Identify which cell holds the provided text, then report its (X, Y) central coordinate. 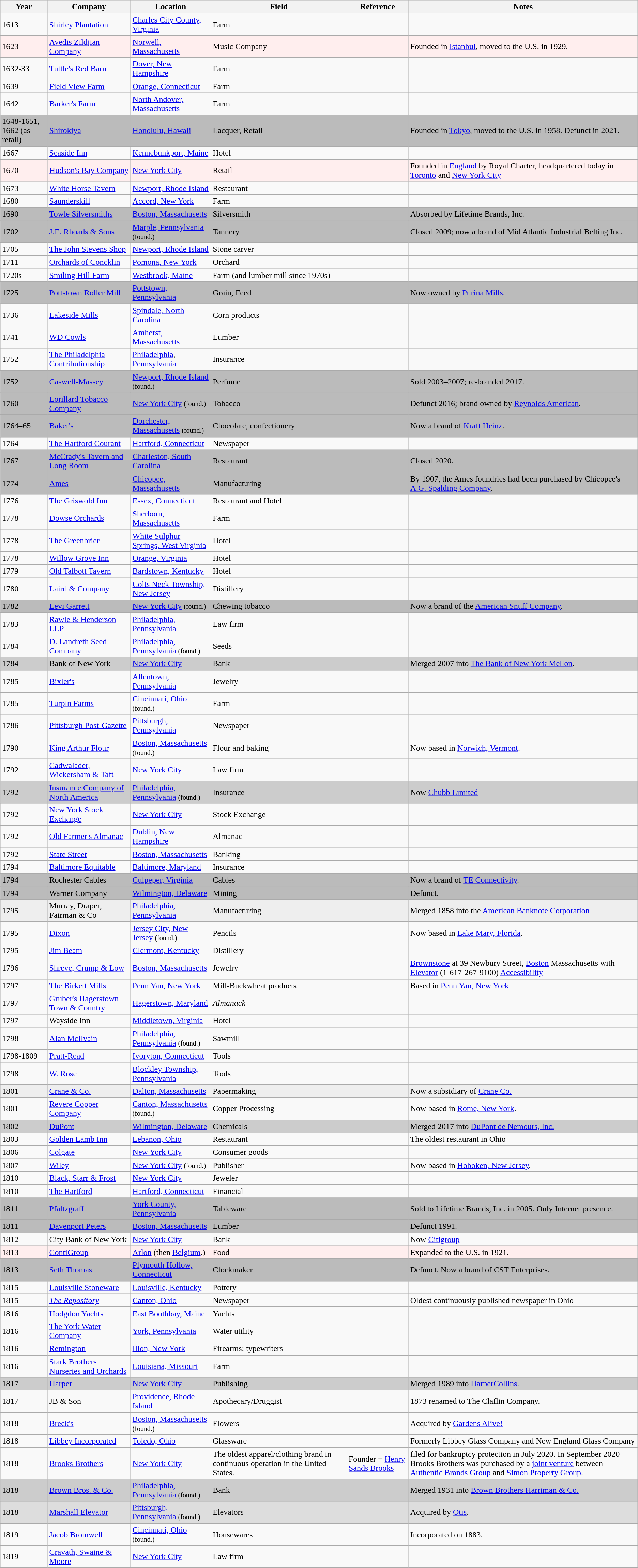
Hudson's Bay Company (89, 171)
Baltimore, Maryland (171, 867)
1780 (24, 589)
The York Water Company (89, 1331)
Founded in Istanbul, moved to the U.S. in 1929. (523, 46)
Murray, Draper, Fairman & Co (89, 911)
Water utility (279, 1331)
Westbrook, Maine (171, 275)
Seth Thomas (89, 1270)
Merged 1858 into the American Banknote Corporation (523, 911)
Shirokiya (89, 131)
Revere Copper Company (89, 1108)
1736 (24, 315)
1806 (24, 1152)
Chocolate, confectionery (279, 426)
Defunct 1991. (523, 1226)
1702 (24, 231)
Publishing (279, 1384)
Publisher (279, 1165)
Lakeside Mills (89, 315)
Golden Lamb Inn (89, 1139)
Dover, New Hampshire (171, 69)
Now Chubb Limited (523, 792)
1790 (24, 748)
Pottery (279, 1287)
Avedis Zildjian Company (89, 46)
Plymouth Hollow, Connecticut (171, 1270)
Hagerstown, Maryland (171, 1003)
Yachts (279, 1313)
Dixon (89, 933)
Founded in Tokyo, moved to the U.S. in 1958. Defunct in 2021. (523, 131)
Cables (279, 880)
1812 (24, 1239)
Incorporated on 1883. (523, 1535)
1783 (24, 624)
Now Citigroup (523, 1239)
1803 (24, 1139)
Sawmill (279, 1038)
Formerly Libbey Glass Company and New England Glass Company (523, 1441)
1786 (24, 726)
Stone carver (279, 249)
Accord, New York (171, 201)
Newport, Rhode Island (found.) (171, 381)
ContiGroup (89, 1252)
J.E. Rhoads & Sons (89, 231)
Bixler's (89, 681)
1623 (24, 46)
Sold 2003–2007; re-branded 2017. (523, 381)
Insurance Company of North America (89, 792)
Closed 2020. (523, 461)
New York Stock Exchange (89, 814)
Bardstown, Kentucky (171, 571)
Clermont, Kentucky (171, 950)
The Griswold Inn (89, 501)
Old Talbott Tavern (89, 571)
Saunderskill (89, 201)
Defunct 2016; brand owned by Reynolds American. (523, 404)
Canton, Ohio (171, 1300)
Flowers (279, 1423)
The oldest apparel/clothing brand in continuous operation in the United States. (279, 1463)
Alan McIlvain (89, 1038)
Now a brand of TE Connectivity. (523, 880)
Providence, Rhode Island (171, 1402)
Shirley Plantation (89, 25)
Ames (89, 483)
Founded in England by Royal Charter, headquartered today in Toronto and New York City (523, 171)
King Arthur Flour (89, 748)
Jeweler (279, 1178)
Gruber's Hagerstown Town & Country (89, 1003)
Now a subsidiary of Crane Co. (523, 1091)
Blockley Township, Pennsylvania (171, 1074)
McCrady's Tavern and Long Room (89, 461)
Charles City County, Virginia (171, 25)
Colgate (89, 1152)
Perfume (279, 381)
Pomona, New York (171, 262)
Louisiana, Missouri (171, 1366)
Music Company (279, 46)
Brooks Brothers (89, 1463)
Crane & Co. (89, 1091)
York County, Pennsylvania (171, 1209)
Dalton, Massachusetts (171, 1091)
Year (24, 7)
Colts Neck Township, New Jersey (171, 589)
Defunct. (523, 893)
Pencils (279, 933)
North Andover, Massachusetts (171, 104)
Papermaking (279, 1091)
Now based in Lake Mary, Florida. (523, 933)
Breck's (89, 1423)
Spindale, North Carolina (171, 315)
1680 (24, 201)
Amherst, Massachusetts (171, 337)
White Sulphur Springs, West Virginia (171, 540)
The Greenbrier (89, 540)
1764 (24, 443)
Clockmaker (279, 1270)
1690 (24, 214)
1705 (24, 249)
Levi Garrett (89, 606)
Cravath, Swaine & Moore (89, 1556)
Reference (378, 7)
Honolulu, Hawaii (171, 131)
Company (89, 7)
D. Landreth Seed Company (89, 646)
Housewares (279, 1535)
1642 (24, 104)
Lacquer, Retail (279, 131)
Caswell-Massey (89, 381)
Consumer goods (279, 1152)
Restaurant and Hotel (279, 501)
Louisville, Kentucky (171, 1287)
1767 (24, 461)
Mining (279, 893)
1779 (24, 571)
Willow Grove Inn (89, 558)
Now a brand of the American Snuff Company. (523, 606)
Davenport Peters (89, 1226)
Culpeper, Virginia (171, 880)
Allentown, Pennsylvania (171, 681)
Canton, Massachusetts (found.) (171, 1108)
Notes (523, 7)
Almanac (279, 836)
1673 (24, 188)
Acquired by Gardens Alive! (523, 1423)
Merged 1989 into HarperCollins. (523, 1384)
1760 (24, 404)
Ivoryton, Connecticut (171, 1056)
City Bank of New York (89, 1239)
Pratt-Read (89, 1056)
Location (171, 7)
Tuttle's Red Barn (89, 69)
Essex, Connecticut (171, 501)
Rawle & Henderson LLP (89, 624)
1632-33 (24, 69)
The Hartford (89, 1191)
Merged 2017 into DuPont de Nemours, Inc. (523, 1126)
The oldest restaurant in Ohio (523, 1139)
Toledo, Ohio (171, 1441)
Food (279, 1252)
Brownstone at 39 Newbury Street, Boston Massachusetts with Elevator (1-617-267-9100) Accessibility (523, 968)
Pfaltzgraff (89, 1209)
Now based in Rome, New York. (523, 1108)
1711 (24, 262)
Brown Bros. & Co. (89, 1490)
1639 (24, 86)
Louisville Stoneware (89, 1287)
Bank of New York (89, 664)
Now owned by Purina Mills. (523, 293)
1873 renamed to The Claflin Company. (523, 1402)
Retail (279, 171)
Defunct. Now a brand of CST Enterprises. (523, 1270)
By 1907, the Ames foundries had been purchased by Chicopee's A.G. Spalding Company. (523, 483)
Corn products (279, 315)
The Birkett Mills (89, 986)
Penn Yan, New York (171, 986)
1798-1809 (24, 1056)
1720s (24, 275)
Financial (279, 1191)
Sold to Lifetime Brands, Inc. in 2005. Only Internet presence. (523, 1209)
The Repository (89, 1300)
Seaside Inn (89, 153)
Tobacco (279, 404)
Apothecary/Druggist (279, 1402)
1802 (24, 1126)
White Horse Tavern (89, 188)
JB & Son (89, 1402)
Silversmith (279, 214)
Almanack (279, 1003)
Orchard (279, 262)
Smiling Hill Farm (89, 275)
Orange, Virginia (171, 558)
Stock Exchange (279, 814)
Wiley (89, 1165)
Orange, Connecticut (171, 86)
1764–65 (24, 426)
Seeds (279, 646)
Closed 2009; now a brand of Mid Atlantic Industrial Belting Inc. (523, 231)
WD Cowls (89, 337)
1670 (24, 171)
1776 (24, 501)
Tannery (279, 231)
Copper Processing (279, 1108)
Old Farmer's Almanac (89, 836)
Black, Starr & Frost (89, 1178)
1807 (24, 1165)
Rochester Cables (89, 880)
Pittsburgh Post-Gazette (89, 726)
The Hartford Courant (89, 443)
Oldest continuously published newspaper in Ohio (523, 1300)
Baltimore Equitable (89, 867)
DuPont (89, 1126)
Stark Brothers Nurseries and Orchards (89, 1366)
Baker's (89, 426)
Merged 2007 into The Bank of New York Mellon. (523, 664)
1667 (24, 153)
1796 (24, 968)
Founder = Henry Sands Brooks (378, 1463)
Wayside Inn (89, 1021)
Shreve, Crump & Low (89, 968)
Based in Penn Yan, New York (523, 986)
Jacob Bromwell (89, 1535)
Jim Beam (89, 950)
Pittsburgh, Pennsylvania (171, 726)
Libbey Incorporated (89, 1441)
State Street (89, 854)
Warner Company (89, 893)
Merged 1931 into Brown Brothers Harriman & Co. (523, 1490)
1782 (24, 606)
1741 (24, 337)
Pottstown, Pennsylvania (171, 293)
Now based in Hoboken, New Jersey. (523, 1165)
1774 (24, 483)
York, Pennsylvania (171, 1331)
The John Stevens Shop (89, 249)
Flour and baking (279, 748)
Now based in Norwich, Vermont. (523, 748)
Mill-Buckwheat products (279, 986)
Chicopee, Massachusetts (171, 483)
Dorchester, Massachusetts (found.) (171, 426)
Banking (279, 854)
Marshall Elevator (89, 1512)
W. Rose (89, 1074)
Ilion, New York (171, 1348)
Hodgdon Yachts (89, 1313)
Barker's Farm (89, 104)
1613 (24, 25)
Firearms; typewriters (279, 1348)
Lorillard Tobacco Company (89, 404)
Arlon (then Belgium.) (171, 1252)
Grain, Feed (279, 293)
Marple, Pennsylvania (found.) (171, 231)
Now a brand of Kraft Heinz. (523, 426)
Field View Farm (89, 86)
Dowse Orchards (89, 518)
Field (279, 7)
1648-1651, 1662 (as retail) (24, 131)
Farm (and lumber mill since 1970s) (279, 275)
Charleston, South Carolina (171, 461)
Tableware (279, 1209)
Remington (89, 1348)
Norwell, Massachusetts (171, 46)
Absorbed by Lifetime Brands, Inc. (523, 214)
The Philadelphia Contributionship (89, 359)
Cadwalader, Wickersham & Taft (89, 770)
Towle Silversmiths (89, 214)
Pottstown Roller Mill (89, 293)
Harper (89, 1384)
East Boothbay, Maine (171, 1313)
Turpin Farms (89, 703)
Elevators (279, 1512)
Acquired by Otis. (523, 1512)
Pittsburgh, Pennsylvania (found.) (171, 1512)
Kennebunkport, Maine (171, 153)
Sherborn, Massachusetts (171, 518)
Glassware (279, 1441)
1725 (24, 293)
Expanded to the U.S. in 1921. (523, 1252)
Lebanon, Ohio (171, 1139)
Jersey City, New Jersey (found.) (171, 933)
Chewing tobacco (279, 606)
Chemicals (279, 1126)
Orchards of Concklin (89, 262)
Middletown, Virginia (171, 1021)
Dublin, New Hampshire (171, 836)
Laird & Company (89, 589)
